Determine the [X, Y] coordinate at the center of the cell enclosing the given text.  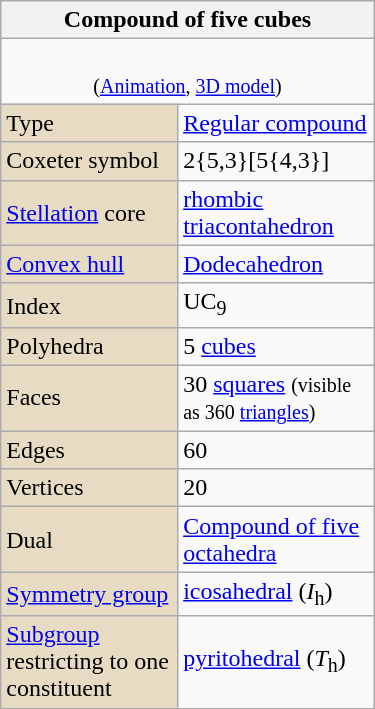
Edges [90, 450]
Subgroup restricting to one constituent [90, 662]
Coxeter symbol [90, 161]
Stellation core [90, 212]
icosahedral (Ih) [276, 594]
pyritohedral (Th) [276, 662]
Vertices [90, 488]
Polyhedra [90, 346]
Compound of five cubes [188, 20]
UC9 [276, 305]
Dual [90, 540]
Type [90, 123]
Faces [90, 398]
(Animation, 3D model) [188, 72]
Dodecahedron [276, 264]
2{5,3}[5{4,3}] [276, 161]
Convex hull [90, 264]
Index [90, 305]
5 cubes [276, 346]
20 [276, 488]
Symmetry group [90, 594]
60 [276, 450]
Compound of five octahedra [276, 540]
30 squares (visible as 360 triangles) [276, 398]
rhombic triacontahedron [276, 212]
Regular compound [276, 123]
